Find where the given text appears and provide that cell's center as [x, y] coordinate. 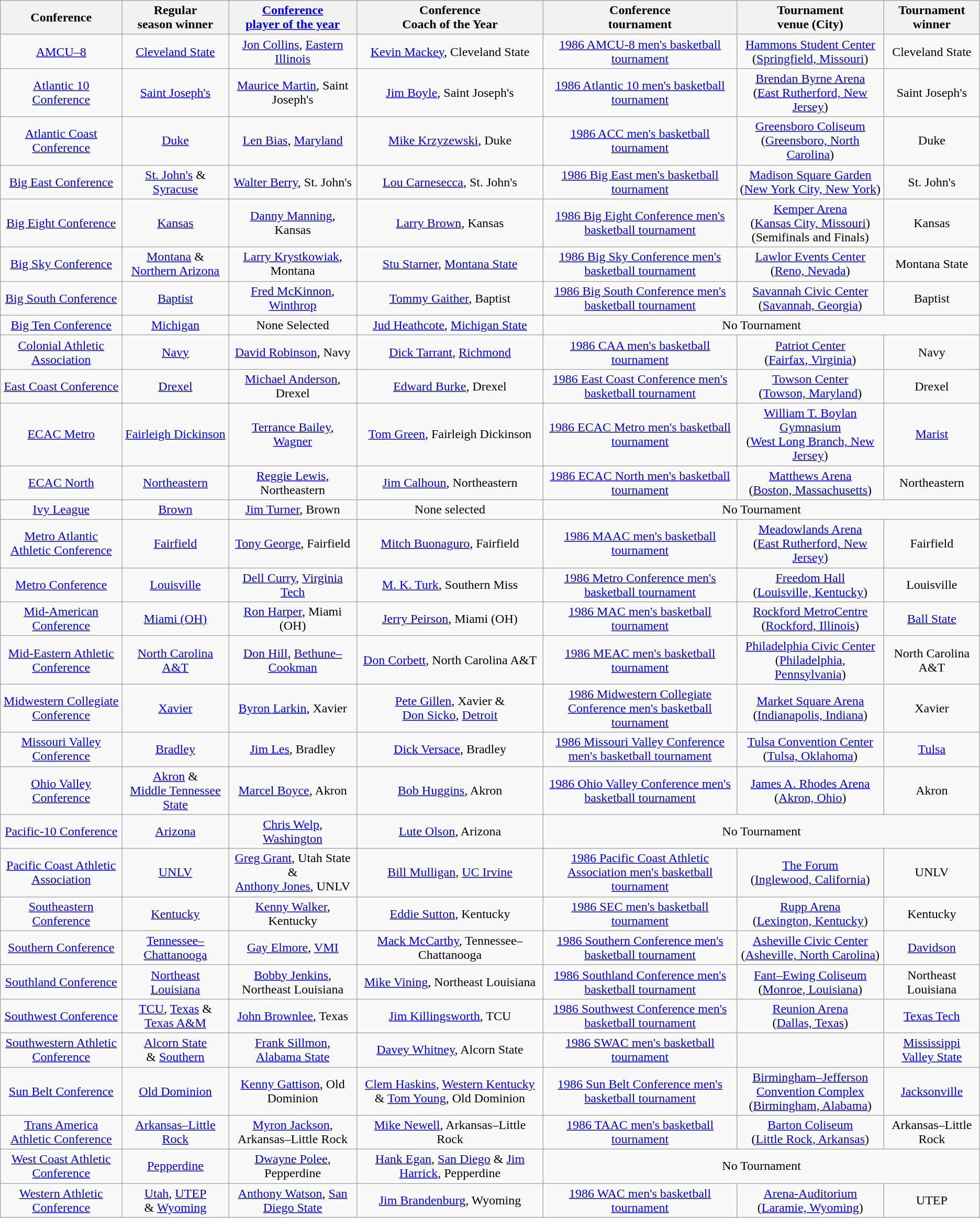
Brendan Byrne Arena(East Rutherford, New Jersey) [810, 93]
Texas Tech [932, 1015]
Len Bias, Maryland [293, 141]
Fairleigh Dickinson [175, 434]
Towson Center(Towson, Maryland) [810, 386]
Kevin Mackey, Cleveland State [450, 51]
Market Square Arena(Indianapolis, Indiana) [810, 708]
1986 WAC men's basketball tournament [640, 1201]
Dell Curry, Virginia Tech [293, 585]
Montana & Northern Arizona [175, 264]
Don Corbett, North Carolina A&T [450, 660]
Terrance Bailey, Wagner [293, 434]
Conference Coach of the Year [450, 18]
John Brownlee, Texas [293, 1015]
1986 ECAC North men's basketball tournament [640, 483]
1986 CAA men's basketball tournament [640, 352]
1986 MAAC men's basketball tournament [640, 544]
Pepperdine [175, 1166]
Gay Elmore, VMI [293, 947]
Tournament winner [932, 18]
Akron [932, 790]
1986 Big Sky Conference men's basketball tournament [640, 264]
Frank Sillmon, Alabama State [293, 1050]
Bradley [175, 750]
1986 AMCU-8 men's basketball tournament [640, 51]
Conference [61, 18]
Arizona [175, 831]
1986 MAC men's basketball tournament [640, 619]
1986 Atlantic 10 men's basketball tournament [640, 93]
Jim Brandenburg, Wyoming [450, 1201]
Don Hill, Bethune–Cookman [293, 660]
1986 Pacific Coast Athletic Association men's basketball tournament [640, 873]
Kenny Gattison, Old Dominion [293, 1091]
Hammons Student Center(Springfield, Missouri) [810, 51]
Greensboro Coliseum(Greensboro, North Carolina) [810, 141]
Jim Boyle, Saint Joseph's [450, 93]
Ivy League [61, 510]
Arena-Auditorium(Laramie, Wyoming) [810, 1201]
Dick Tarrant, Richmond [450, 352]
Savannah Civic Center(Savannah, Georgia) [810, 298]
Dick Versace, Bradley [450, 750]
Danny Manning, Kansas [293, 223]
Miami (OH) [175, 619]
Mid-Eastern Athletic Conference [61, 660]
Mitch Buonaguro, Fairfield [450, 544]
Montana State [932, 264]
Tennessee–Chattanooga [175, 947]
Bobby Jenkins, Northeast Louisiana [293, 982]
Michigan [175, 325]
Patriot Center(Fairfax, Virginia) [810, 352]
None Selected [293, 325]
1986 Big East men's basketball tournament [640, 182]
Jim Killingsworth, TCU [450, 1015]
AMCU–8 [61, 51]
1986 ACC men's basketball tournament [640, 141]
Big Sky Conference [61, 264]
Brown [175, 510]
UTEP [932, 1201]
Walter Berry, St. John's [293, 182]
1986 SWAC men's basketball tournament [640, 1050]
1986 ECAC Metro men's basketball tournament [640, 434]
Atlantic Coast Conference [61, 141]
Southwestern Athletic Conference [61, 1050]
Conference tournament [640, 18]
Sun Belt Conference [61, 1091]
Jim Turner, Brown [293, 510]
The Forum(Inglewood, California) [810, 873]
Tulsa Convention Center(Tulsa, Oklahoma) [810, 750]
1986 Big Eight Conference men's basketball tournament [640, 223]
1986 Sun Belt Conference men's basketball tournament [640, 1091]
Southeastern Conference [61, 914]
Asheville Civic Center(Asheville, North Carolina) [810, 947]
Reggie Lewis, Northeastern [293, 483]
Bill Mulligan, UC Irvine [450, 873]
Pacific-10 Conference [61, 831]
Big Ten Conference [61, 325]
Ball State [932, 619]
1986 TAAC men's basketball tournament [640, 1133]
Davidson [932, 947]
Reunion Arena(Dallas, Texas) [810, 1015]
Michael Anderson, Drexel [293, 386]
Larry Krystkowiak, Montana [293, 264]
1986 Ohio Valley Conference men's basketball tournament [640, 790]
Lou Carnesecca, St. John's [450, 182]
Birmingham–Jefferson Convention Complex(Birmingham, Alabama) [810, 1091]
Byron Larkin, Xavier [293, 708]
Metro Conference [61, 585]
Big Eight Conference [61, 223]
Mike Vining, Northeast Louisiana [450, 982]
Eddie Sutton, Kentucky [450, 914]
St. John's &Syracuse [175, 182]
Colonial Athletic Association [61, 352]
Matthews Arena(Boston, Massachusetts) [810, 483]
Jud Heathcote, Michigan State [450, 325]
Big East Conference [61, 182]
1986 Southern Conference men's basketball tournament [640, 947]
Philadelphia Civic Center(Philadelphia, Pennsylvania) [810, 660]
Fant–Ewing Coliseum(Monroe, Louisiana) [810, 982]
Greg Grant, Utah State &Anthony Jones, UNLV [293, 873]
Larry Brown, Kansas [450, 223]
Ron Harper, Miami (OH) [293, 619]
Kemper Arena(Kansas City, Missouri)(Semifinals and Finals) [810, 223]
St. John's [932, 182]
Pete Gillen, Xavier &Don Sicko, Detroit [450, 708]
Utah, UTEP& Wyoming [175, 1201]
Myron Jackson, Arkansas–Little Rock [293, 1133]
Metro Atlantic Athletic Conference [61, 544]
Midwestern Collegiate Conference [61, 708]
Dwayne Polee, Pepperdine [293, 1166]
Clem Haskins, Western Kentucky & Tom Young, Old Dominion [450, 1091]
Tommy Gaither, Baptist [450, 298]
Regular season winner [175, 18]
William T. Boylan Gymnasium(West Long Branch, New Jersey) [810, 434]
1986 SEC men's basketball tournament [640, 914]
Jacksonville [932, 1091]
Hank Egan, San Diego & Jim Harrick, Pepperdine [450, 1166]
Mike Krzyzewski, Duke [450, 141]
Tom Green, Fairleigh Dickinson [450, 434]
Southern Conference [61, 947]
Rupp Arena(Lexington, Kentucky) [810, 914]
Mississippi Valley State [932, 1050]
Stu Starner, Montana State [450, 264]
Jim Les, Bradley [293, 750]
Maurice Martin, Saint Joseph's [293, 93]
James A. Rhodes Arena(Akron, Ohio) [810, 790]
Jon Collins, Eastern Illinois [293, 51]
Missouri Valley Conference [61, 750]
Alcorn State& Southern [175, 1050]
1986 MEAC men's basketball tournament [640, 660]
Ohio Valley Conference [61, 790]
Jerry Peirson, Miami (OH) [450, 619]
Marist [932, 434]
1986 East Coast Conference men's basketball tournament [640, 386]
Tony George, Fairfield [293, 544]
Mid-American Conference [61, 619]
Atlantic 10 Conference [61, 93]
Mack McCarthy, Tennessee–Chattanooga [450, 947]
TCU, Texas & Texas A&M [175, 1015]
Conference player of the year [293, 18]
Kenny Walker, Kentucky [293, 914]
Tournament venue (City) [810, 18]
Madison Square Garden(New York City, New York) [810, 182]
ECAC Metro [61, 434]
David Robinson, Navy [293, 352]
East Coast Conference [61, 386]
1986 Metro Conference men's basketball tournament [640, 585]
Southwest Conference [61, 1015]
West Coast Athletic Conference [61, 1166]
1986 Midwestern Collegiate Conference men's basketball tournament [640, 708]
Rockford MetroCentre(Rockford, Illinois) [810, 619]
1986 Big South Conference men's basketball tournament [640, 298]
Jim Calhoun, Northeastern [450, 483]
Western Athletic Conference [61, 1201]
Marcel Boyce, Akron [293, 790]
Fred McKinnon, Winthrop [293, 298]
Davey Whitney, Alcorn State [450, 1050]
Pacific Coast Athletic Association [61, 873]
ECAC North [61, 483]
1986 Missouri Valley Conference men's basketball tournament [640, 750]
Big South Conference [61, 298]
Mike Newell, Arkansas–Little Rock [450, 1133]
1986 Southwest Conference men's basketball tournament [640, 1015]
M. K. Turk, Southern Miss [450, 585]
Anthony Watson, San Diego State [293, 1201]
1986 Southland Conference men's basketball tournament [640, 982]
Meadowlands Arena(East Rutherford, New Jersey) [810, 544]
Lawlor Events Center(Reno, Nevada) [810, 264]
None selected [450, 510]
Southland Conference [61, 982]
Chris Welp, Washington [293, 831]
Tulsa [932, 750]
Akron & Middle Tennessee State [175, 790]
Bob Huggins, Akron [450, 790]
Trans America Athletic Conference [61, 1133]
Barton Coliseum(Little Rock, Arkansas) [810, 1133]
Old Dominion [175, 1091]
Lute Olson, Arizona [450, 831]
Freedom Hall(Louisville, Kentucky) [810, 585]
Edward Burke, Drexel [450, 386]
